Return [x, y] of the center of cell containing provided text 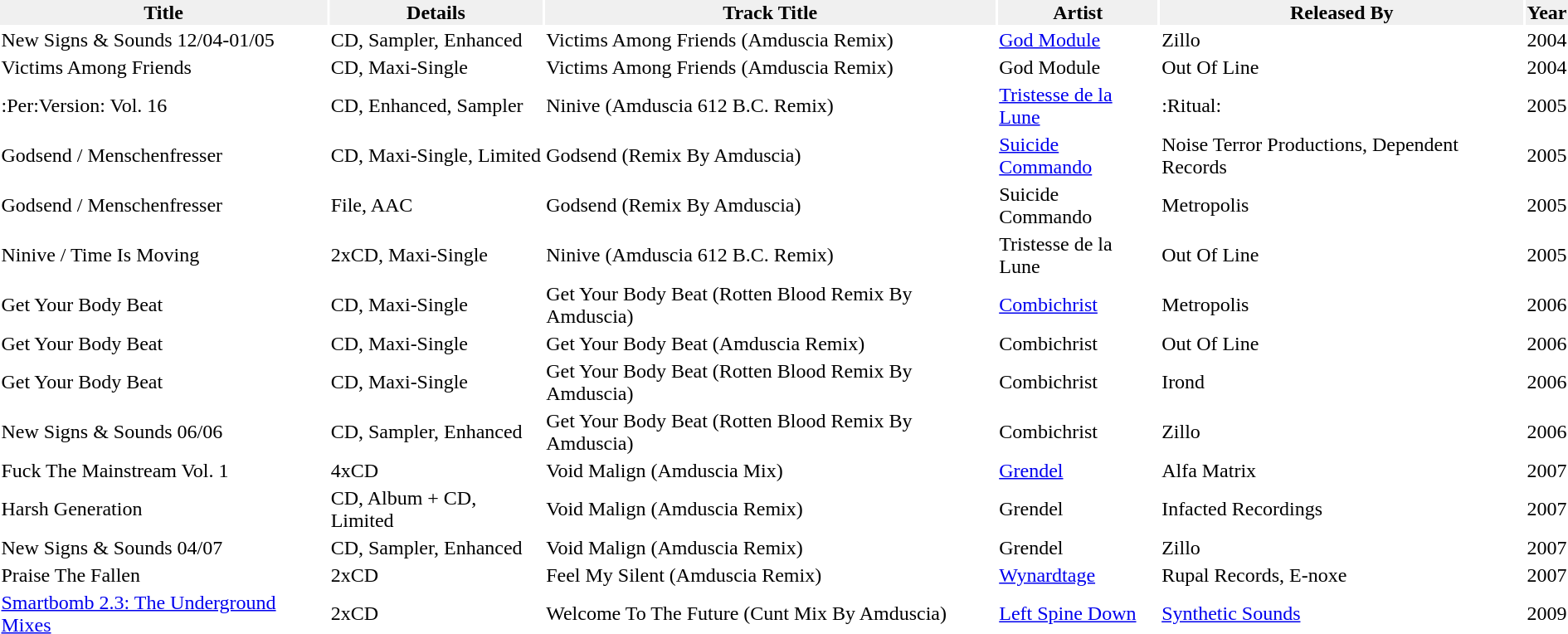
New Signs & Sounds 04/07 [163, 548]
Victims Among Friends [163, 67]
Rupal Records, E-noxe [1342, 575]
Irond [1342, 382]
New Signs & Sounds 06/06 [163, 432]
Praise The Fallen [163, 575]
Released By [1342, 12]
Void Malign (Amduscia Mix) [770, 471]
Wynardtage [1079, 575]
:Ritual: [1342, 106]
4xCD [436, 471]
File, AAC [436, 206]
CD, Album + CD, Limited [436, 510]
CD, Enhanced, Sampler [436, 106]
Year [1546, 12]
New Signs & Sounds 12/04-01/05 [163, 40]
Infacted Recordings [1342, 510]
:Per:Version: Vol. 16 [163, 106]
Feel My Silent (Amduscia Remix) [770, 575]
Noise Terror Productions, Dependent Records [1342, 156]
Harsh Generation [163, 510]
Ninive / Time Is Moving [163, 256]
Track Title [770, 12]
Details [436, 12]
Get Your Body Beat (Amduscia Remix) [770, 344]
Title [163, 12]
Fuck The Mainstream Vol. 1 [163, 471]
2xCD [436, 575]
Alfa Matrix [1342, 471]
2xCD, Maxi-Single [436, 256]
CD, Maxi-Single, Limited [436, 156]
Artist [1079, 12]
